Extract the (x, y) coordinate from the center of the cell holding the provided text.  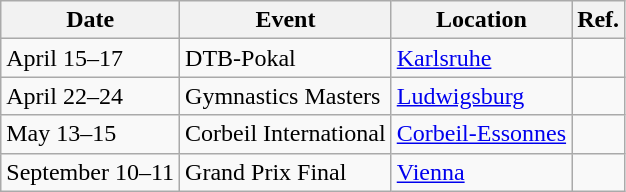
Gymnastics Masters (286, 96)
DTB-Pokal (286, 58)
Karlsruhe (481, 58)
Date (90, 20)
Ludwigsburg (481, 96)
April 15–17 (90, 58)
Grand Prix Final (286, 172)
May 13–15 (90, 134)
September 10–11 (90, 172)
Vienna (481, 172)
Ref. (598, 20)
Corbeil-Essonnes (481, 134)
April 22–24 (90, 96)
Location (481, 20)
Corbeil International (286, 134)
Event (286, 20)
